Pinpoint the cell where the given text exists, returning its [X, Y] midpoint coordinate. 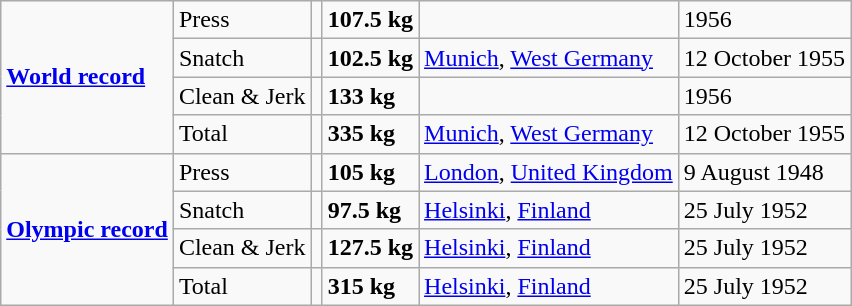
Olympic record [88, 229]
London, United Kingdom [549, 172]
102.5 kg [370, 58]
World record [88, 77]
335 kg [370, 134]
133 kg [370, 96]
107.5 kg [370, 20]
97.5 kg [370, 210]
315 kg [370, 286]
9 August 1948 [764, 172]
127.5 kg [370, 248]
105 kg [370, 172]
